Determine the [x, y] coordinate at the center of the cell enclosing the given text.  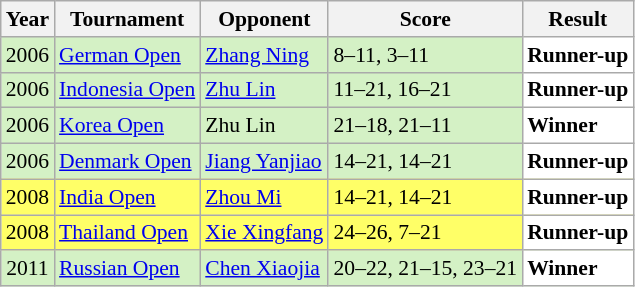
Jiang Yanjiao [264, 162]
Result [578, 19]
Thailand Open [127, 233]
Tournament [127, 19]
24–26, 7–21 [425, 233]
Denmark Open [127, 162]
Russian Open [127, 269]
Year [28, 19]
Chen Xiaojia [264, 269]
Score [425, 19]
2011 [28, 269]
21–18, 21–11 [425, 126]
German Open [127, 55]
India Open [127, 197]
11–21, 16–21 [425, 90]
Korea Open [127, 126]
20–22, 21–15, 23–21 [425, 269]
Opponent [264, 19]
Indonesia Open [127, 90]
Xie Xingfang [264, 233]
Zhang Ning [264, 55]
Zhou Mi [264, 197]
8–11, 3–11 [425, 55]
